Pinpoint the cell where the given text exists, returning its [x, y] midpoint coordinate. 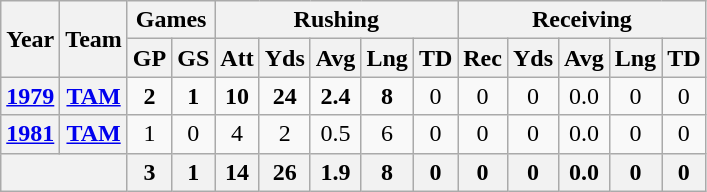
Year [30, 39]
14 [237, 172]
3 [149, 172]
GP [149, 58]
Receiving [582, 20]
1981 [30, 134]
GS [194, 58]
4 [237, 134]
1979 [30, 96]
Rushing [336, 20]
Rec [483, 58]
6 [387, 134]
Games [170, 20]
24 [284, 96]
1.9 [336, 172]
Att [237, 58]
0.5 [336, 134]
Team [94, 39]
26 [284, 172]
10 [237, 96]
2.4 [336, 96]
